Determine the [X, Y] coordinate at the center of the cell enclosing the given text.  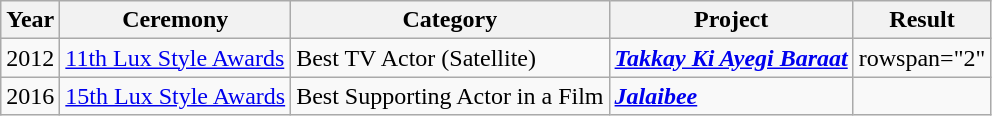
Result [922, 20]
Year [30, 20]
Jalaibee [731, 96]
Project [731, 20]
Best TV Actor (Satellite) [450, 58]
11th Lux Style Awards [176, 58]
Best Supporting Actor in a Film [450, 96]
2016 [30, 96]
Ceremony [176, 20]
2012 [30, 58]
Takkay Ki Ayegi Baraat [731, 58]
rowspan="2" [922, 58]
15th Lux Style Awards [176, 96]
Category [450, 20]
